Determine the (X, Y) coordinate at the center of the cell enclosing the given text.  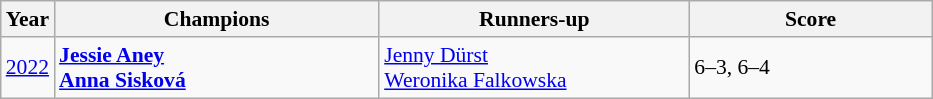
Champions (216, 19)
Year (28, 19)
Jessie Aney Anna Sisková (216, 68)
Score (810, 19)
Runners-up (534, 19)
6–3, 6–4 (810, 68)
Jenny Dürst Weronika Falkowska (534, 68)
2022 (28, 68)
